Find where the given text appears and provide that cell's center as [x, y] coordinate. 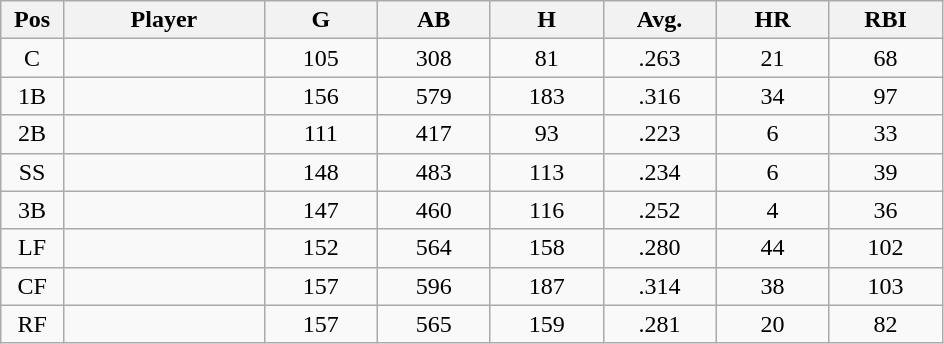
SS [32, 172]
111 [320, 134]
105 [320, 58]
LF [32, 248]
156 [320, 96]
HR [772, 20]
.223 [660, 134]
H [546, 20]
.281 [660, 324]
CF [32, 286]
93 [546, 134]
596 [434, 286]
.314 [660, 286]
3B [32, 210]
158 [546, 248]
97 [886, 96]
.252 [660, 210]
183 [546, 96]
308 [434, 58]
.263 [660, 58]
34 [772, 96]
AB [434, 20]
152 [320, 248]
1B [32, 96]
RBI [886, 20]
565 [434, 324]
20 [772, 324]
564 [434, 248]
103 [886, 286]
579 [434, 96]
Player [164, 20]
113 [546, 172]
68 [886, 58]
Pos [32, 20]
81 [546, 58]
G [320, 20]
33 [886, 134]
.234 [660, 172]
21 [772, 58]
82 [886, 324]
187 [546, 286]
483 [434, 172]
39 [886, 172]
4 [772, 210]
460 [434, 210]
44 [772, 248]
36 [886, 210]
147 [320, 210]
102 [886, 248]
116 [546, 210]
38 [772, 286]
C [32, 58]
RF [32, 324]
159 [546, 324]
Avg. [660, 20]
.316 [660, 96]
2B [32, 134]
.280 [660, 248]
148 [320, 172]
417 [434, 134]
